Capture the cell that displays the provided text and extract its [X, Y] central coordinate. 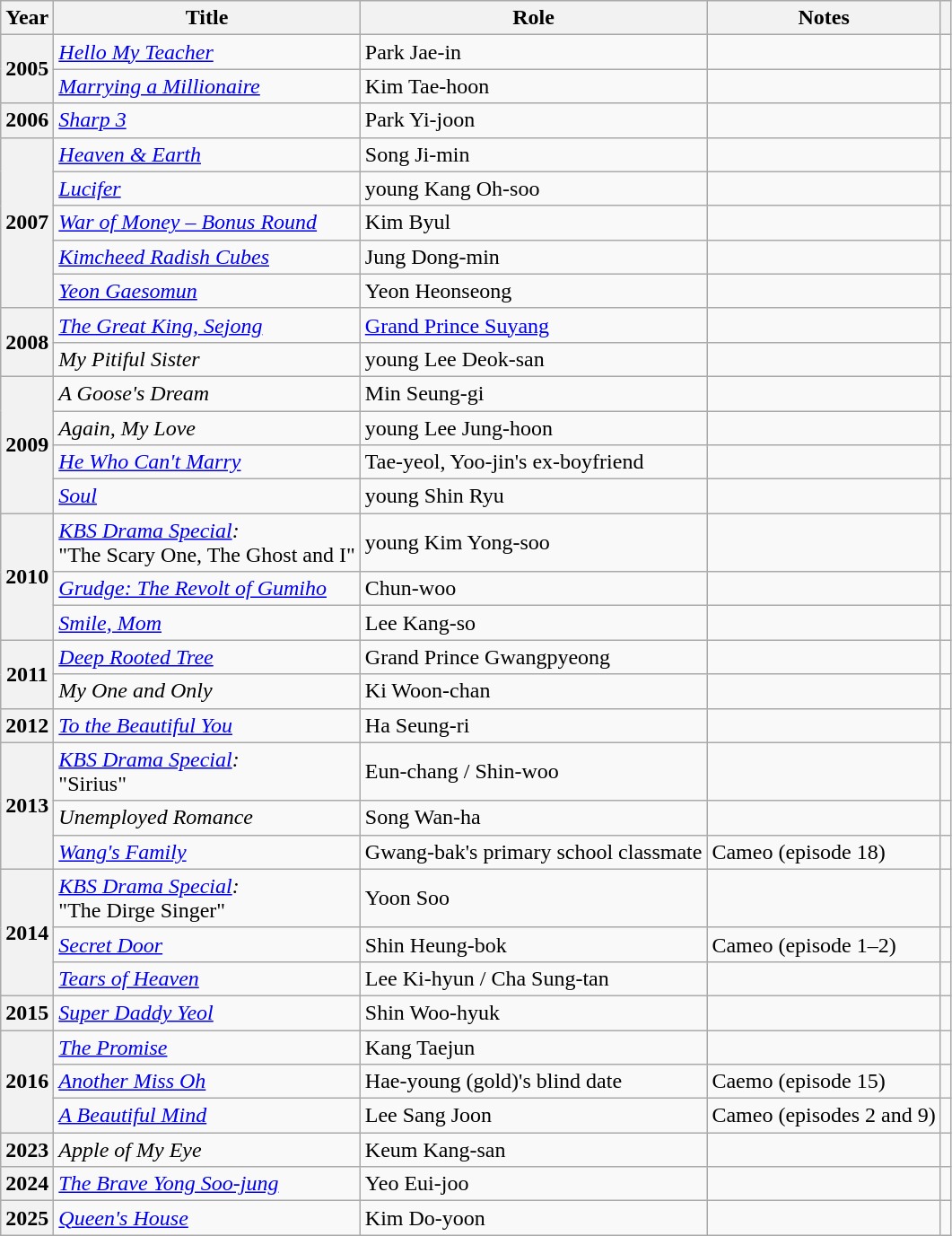
Heaven & Earth [206, 154]
Park Jae-in [533, 52]
Yeo Eui-joo [533, 1184]
Again, My Love [206, 428]
Wang's Family [206, 852]
Shin Heung-bok [533, 944]
Kimcheed Radish Cubes [206, 257]
Cameo (episode 18) [824, 852]
The Promise [206, 1048]
Song Wan-ha [533, 818]
KBS Drama Special:"The Scary One, The Ghost and I" [206, 542]
Grudge: The Revolt of Gumiho [206, 589]
Jung Dong-min [533, 257]
KBS Drama Special:"The Dirge Singer" [206, 898]
2023 [27, 1150]
Park Yi-joon [533, 120]
Cameo (episode 1–2) [824, 944]
young Kang Oh-soo [533, 188]
Sharp 3 [206, 120]
The Great King, Sejong [206, 325]
Chun-woo [533, 589]
Gwang-bak's primary school classmate [533, 852]
The Brave Yong Soo-jung [206, 1184]
My Pitiful Sister [206, 359]
2014 [27, 932]
Smile, Mom [206, 623]
Title [206, 18]
young Kim Yong-soo [533, 542]
2010 [27, 576]
Caemo (episode 15) [824, 1082]
A Goose's Dream [206, 393]
Yoon Soo [533, 898]
Lee Sang Joon [533, 1116]
Kim Do-yoon [533, 1218]
KBS Drama Special: "Sirius" [206, 772]
2012 [27, 725]
2006 [27, 120]
Lee Kang-so [533, 623]
2015 [27, 1012]
Queen's House [206, 1218]
Yeon Heonseong [533, 291]
Apple of My Eye [206, 1150]
Another Miss Oh [206, 1082]
2024 [27, 1184]
Deep Rooted Tree [206, 657]
Shin Woo-hyuk [533, 1012]
Soul [206, 496]
A Beautiful Mind [206, 1116]
2013 [27, 806]
young Lee Deok-san [533, 359]
Min Seung-gi [533, 393]
War of Money – Bonus Round [206, 223]
My One and Only [206, 691]
2007 [27, 223]
Kang Taejun [533, 1048]
Lucifer [206, 188]
Ki Woon-chan [533, 691]
Marrying a Millionaire [206, 86]
Year [27, 18]
Secret Door [206, 944]
Unemployed Romance [206, 818]
2009 [27, 444]
Keum Kang-san [533, 1150]
Tears of Heaven [206, 978]
Super Daddy Yeol [206, 1012]
He Who Can't Marry [206, 462]
To the Beautiful You [206, 725]
Tae-yeol, Yoo-jin's ex-boyfriend [533, 462]
Kim Tae-hoon [533, 86]
young Shin Ryu [533, 496]
Eun-chang / Shin-woo [533, 772]
2011 [27, 674]
2025 [27, 1218]
Song Ji-min [533, 154]
Notes [824, 18]
Grand Prince Suyang [533, 325]
2005 [27, 69]
Lee Ki-hyun / Cha Sung-tan [533, 978]
Yeon Gaesomun [206, 291]
Hello My Teacher [206, 52]
Ha Seung-ri [533, 725]
Hae-young (gold)'s blind date [533, 1082]
2016 [27, 1082]
Kim Byul [533, 223]
Grand Prince Gwangpyeong [533, 657]
Role [533, 18]
2008 [27, 342]
young Lee Jung-hoon [533, 428]
Cameo (episodes 2 and 9) [824, 1116]
